Extract the (X, Y) coordinate from the center of the cell holding the provided text.  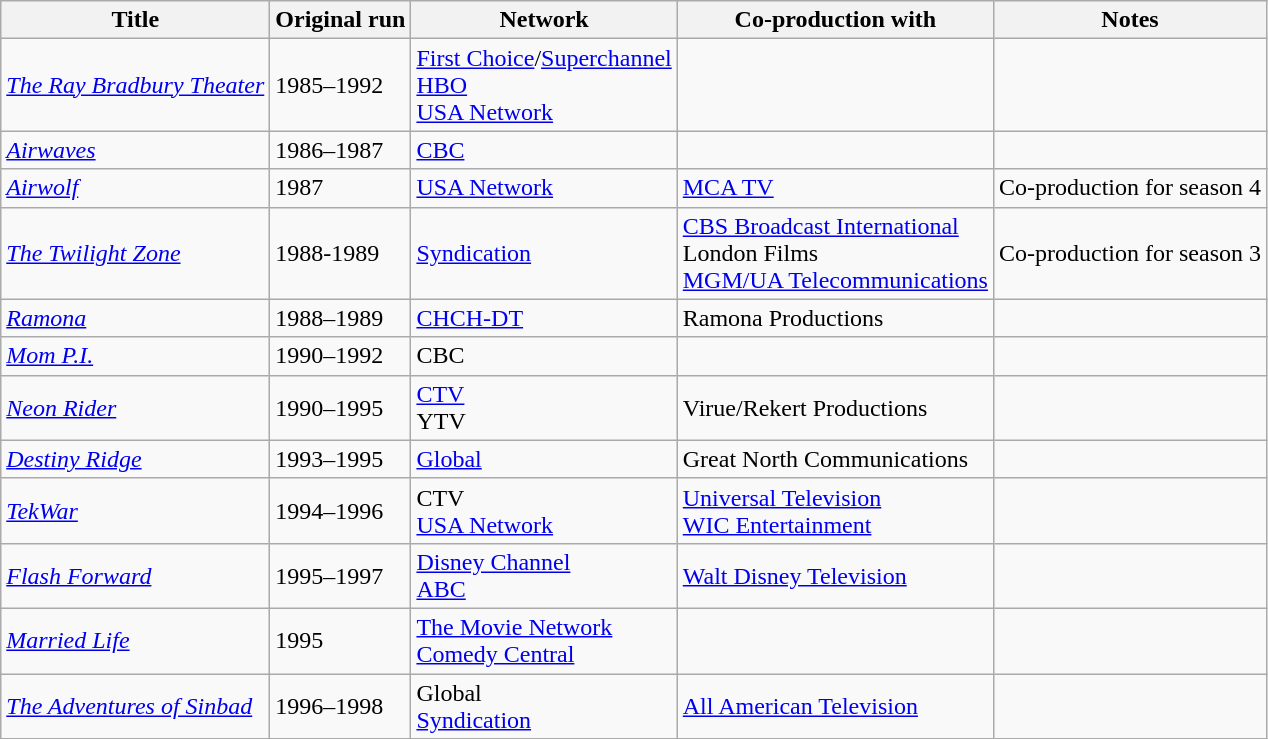
TekWar (136, 510)
Neon Rider (136, 408)
Syndication (544, 253)
Ramona Productions (835, 318)
Global (544, 459)
All American Television (835, 706)
Destiny Ridge (136, 459)
First Choice/SuperchannelHBOUSA Network (544, 85)
CBS Broadcast InternationalLondon FilmsMGM/UA Telecommunications (835, 253)
Mom P.I. (136, 356)
1988–1989 (340, 318)
1996–1998 (340, 706)
1988-1989 (340, 253)
Ramona (136, 318)
The Twilight Zone (136, 253)
1994–1996 (340, 510)
GlobalSyndication (544, 706)
The Movie NetworkComedy Central (544, 640)
Universal TelevisionWIC Entertainment (835, 510)
Co-production for season 4 (1130, 188)
MCA TV (835, 188)
1985–1992 (340, 85)
1990–1995 (340, 408)
Flash Forward (136, 576)
1986–1987 (340, 150)
Original run (340, 20)
Title (136, 20)
1995–1997 (340, 576)
Disney ChannelABC (544, 576)
1993–1995 (340, 459)
CTVUSA Network (544, 510)
Network (544, 20)
Walt Disney Television (835, 576)
1995 (340, 640)
Airwaves (136, 150)
Co-production for season 3 (1130, 253)
CTVYTV (544, 408)
Virue/Rekert Productions (835, 408)
1987 (340, 188)
1990–1992 (340, 356)
Notes (1130, 20)
Married Life (136, 640)
Great North Communications (835, 459)
Co-production with (835, 20)
Airwolf (136, 188)
CHCH-DT (544, 318)
The Ray Bradbury Theater (136, 85)
The Adventures of Sinbad (136, 706)
USA Network (544, 188)
